Extract the (x, y) coordinate from the center of the cell holding the provided text.  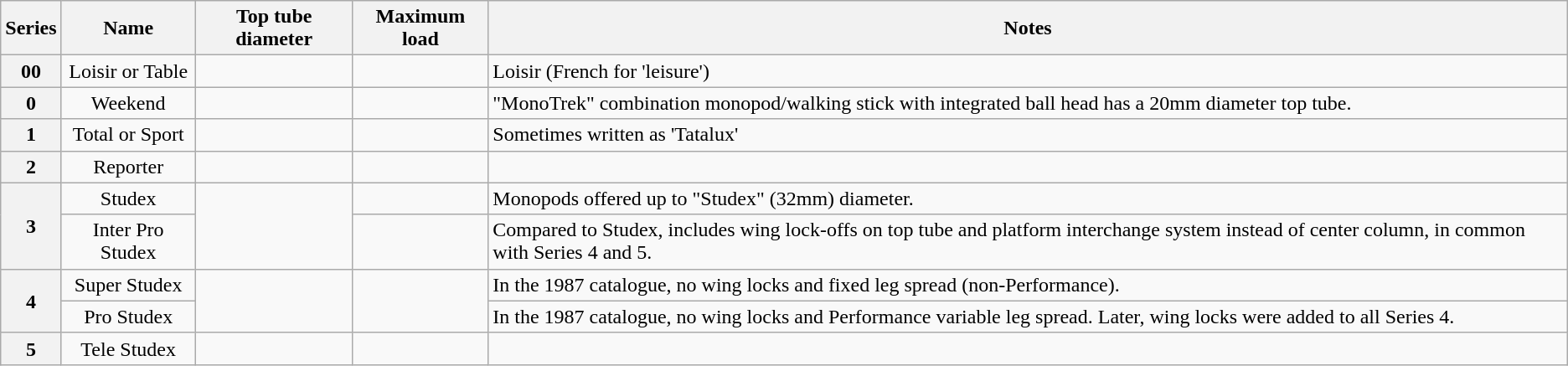
Name (128, 28)
Inter Pro Studex (128, 241)
Loisir (French for 'leisure') (1028, 71)
0 (31, 103)
In the 1987 catalogue, no wing locks and fixed leg spread (non-Performance). (1028, 285)
5 (31, 348)
Loisir or Table (128, 71)
Super Studex (128, 285)
Monopods offered up to "Studex" (32mm) diameter. (1028, 198)
Maximum load (420, 28)
Pro Studex (128, 317)
Weekend (128, 103)
4 (31, 301)
Tele Studex (128, 348)
Top tube diameter (274, 28)
Compared to Studex, includes wing lock-offs on top tube and platform interchange system instead of center column, in common with Series 4 and 5. (1028, 241)
"MonoTrek" combination monopod/walking stick with integrated ball head has a 20mm diameter top tube. (1028, 103)
3 (31, 226)
In the 1987 catalogue, no wing locks and Performance variable leg spread. Later, wing locks were added to all Series 4. (1028, 317)
1 (31, 135)
Sometimes written as 'Tatalux' (1028, 135)
00 (31, 71)
Studex (128, 198)
Reporter (128, 167)
2 (31, 167)
Total or Sport (128, 135)
Series (31, 28)
Notes (1028, 28)
